Locate the cell with the specified text and output its (X, Y) center coordinate. 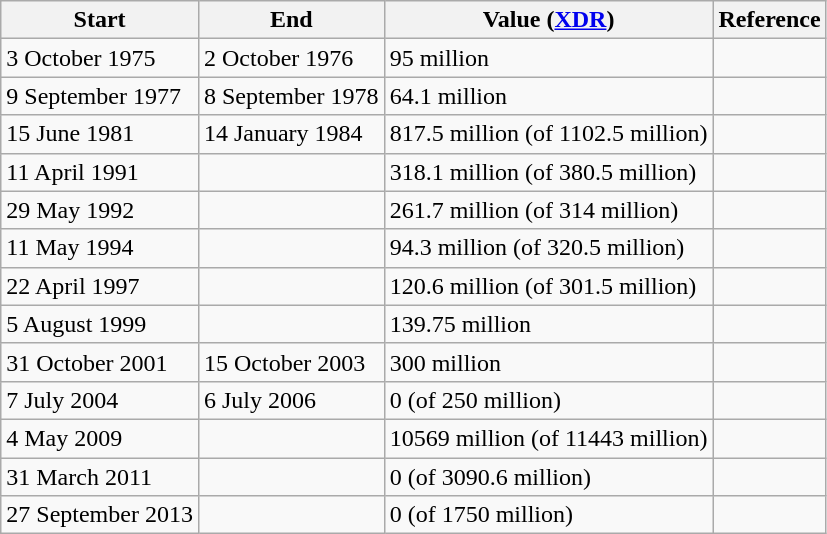
27 September 2013 (100, 515)
64.1 million (548, 96)
300 million (548, 362)
817.5 million (of 1102.5 million) (548, 134)
10569 million (of 11443 million) (548, 438)
0 (of 3090.6 million) (548, 477)
318.1 million (of 380.5 million) (548, 172)
139.75 million (548, 324)
31 March 2011 (100, 477)
Value (XDR) (548, 20)
0 (of 1750 million) (548, 515)
4 May 2009 (100, 438)
11 May 1994 (100, 248)
End (291, 20)
94.3 million (of 320.5 million) (548, 248)
11 April 1991 (100, 172)
6 July 2006 (291, 400)
9 September 1977 (100, 96)
29 May 1992 (100, 210)
31 October 2001 (100, 362)
14 January 1984 (291, 134)
120.6 million (of 301.5 million) (548, 286)
5 August 1999 (100, 324)
95 million (548, 58)
Start (100, 20)
7 July 2004 (100, 400)
Reference (770, 20)
15 June 1981 (100, 134)
261.7 million (of 314 million) (548, 210)
2 October 1976 (291, 58)
0 (of 250 million) (548, 400)
22 April 1997 (100, 286)
15 October 2003 (291, 362)
8 September 1978 (291, 96)
3 October 1975 (100, 58)
